Extract the (x, y) coordinate from the center of the cell holding the provided text.  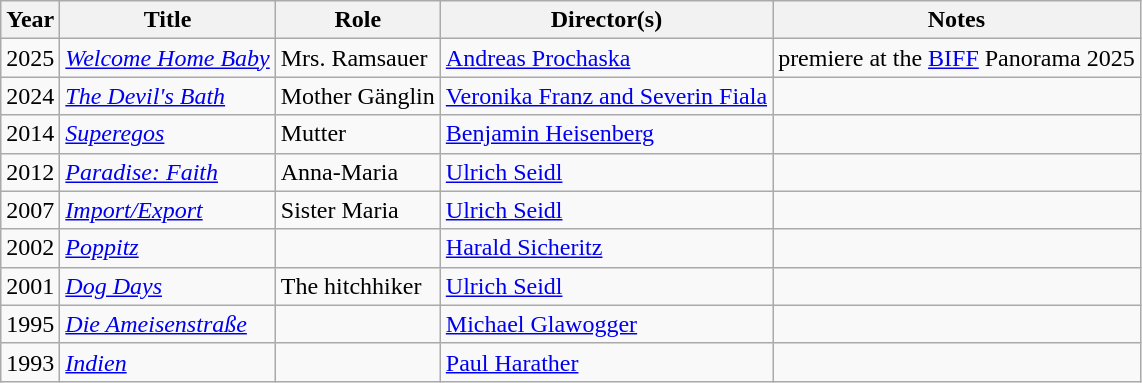
2002 (30, 248)
2024 (30, 96)
Paul Harather (606, 362)
Indien (168, 362)
Dog Days (168, 286)
Poppitz (168, 248)
The hitchhiker (358, 286)
Notes (957, 20)
2014 (30, 134)
Benjamin Heisenberg (606, 134)
1995 (30, 324)
Sister Maria (358, 210)
Mother Gänglin (358, 96)
Title (168, 20)
Andreas Prochaska (606, 58)
2012 (30, 172)
Superegos (168, 134)
Director(s) (606, 20)
Role (358, 20)
Mutter (358, 134)
2007 (30, 210)
Import/Export (168, 210)
premiere at the BIFF Panorama 2025 (957, 58)
1993 (30, 362)
Die Ameisenstraße (168, 324)
The Devil's Bath (168, 96)
Year (30, 20)
Michael Glawogger (606, 324)
Veronika Franz and Severin Fiala (606, 96)
2025 (30, 58)
Welcome Home Baby (168, 58)
Anna-Maria (358, 172)
2001 (30, 286)
Paradise: Faith (168, 172)
Mrs. Ramsauer (358, 58)
Harald Sicheritz (606, 248)
